For the text-containing cell, return its midpoint in (X, Y) coordinate format. 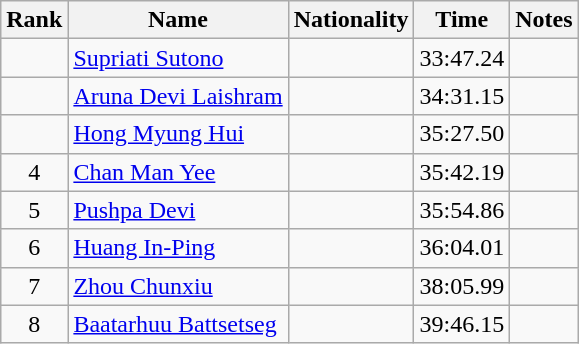
Pushpa Devi (178, 210)
39:46.15 (462, 324)
Supriati Sutono (178, 58)
Nationality (351, 20)
35:54.86 (462, 210)
35:27.50 (462, 134)
7 (34, 286)
4 (34, 172)
5 (34, 210)
34:31.15 (462, 96)
36:04.01 (462, 248)
35:42.19 (462, 172)
Aruna Devi Laishram (178, 96)
Huang In-Ping (178, 248)
38:05.99 (462, 286)
Zhou Chunxiu (178, 286)
8 (34, 324)
Name (178, 20)
Hong Myung Hui (178, 134)
Baatarhuu Battsetseg (178, 324)
6 (34, 248)
Notes (544, 20)
Rank (34, 20)
Chan Man Yee (178, 172)
33:47.24 (462, 58)
Time (462, 20)
